Locate the cell with the specified text and output its (x, y) center coordinate. 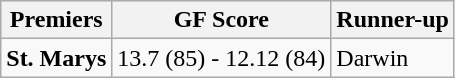
Darwin (393, 58)
Premiers (56, 20)
13.7 (85) - 12.12 (84) (222, 58)
St. Marys (56, 58)
GF Score (222, 20)
Runner-up (393, 20)
